Determine the [x, y] coordinate at the center of the cell enclosing the given text.  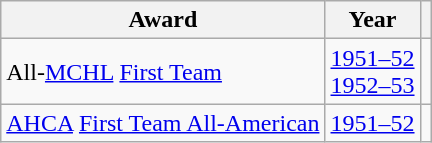
Year [372, 20]
AHCA First Team All-American [163, 123]
Award [163, 20]
1951–521952–53 [372, 72]
All-MCHL First Team [163, 72]
1951–52 [372, 123]
